Return [x, y] of the center of cell containing provided text 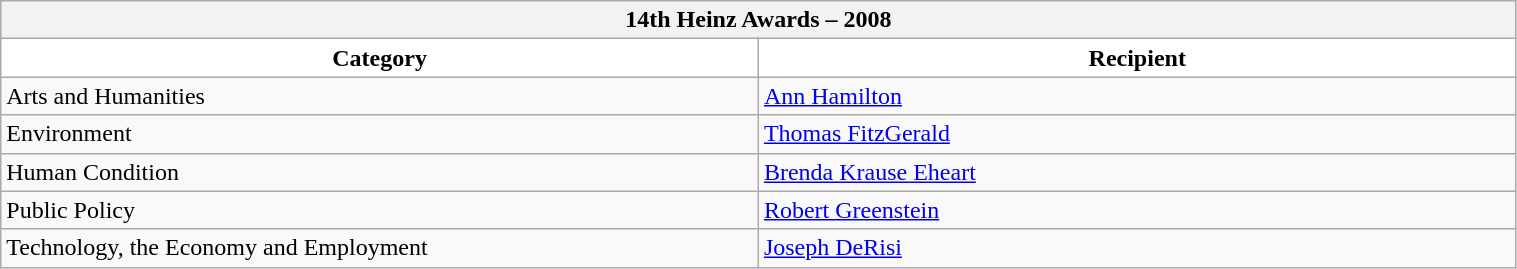
Category [380, 58]
Arts and Humanities [380, 96]
Brenda Krause Eheart [1137, 172]
Public Policy [380, 210]
14th Heinz Awards – 2008 [758, 20]
Human Condition [380, 172]
Recipient [1137, 58]
Ann Hamilton [1137, 96]
Technology, the Economy and Employment [380, 248]
Environment [380, 134]
Joseph DeRisi [1137, 248]
Robert Greenstein [1137, 210]
Thomas FitzGerald [1137, 134]
